Return (x, y) of the center of cell containing provided text 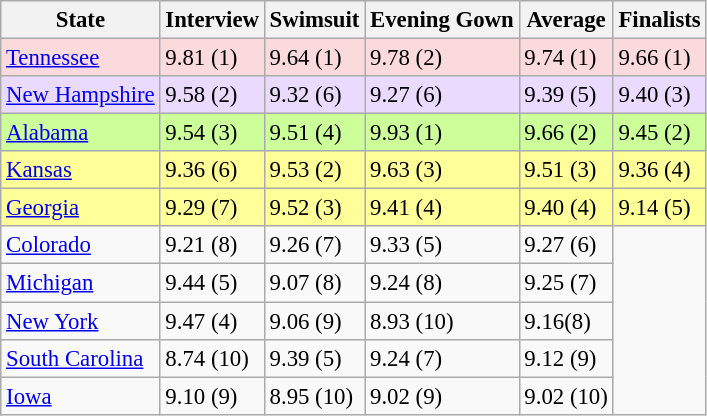
9.26 (7) (314, 245)
9.45 (2) (660, 133)
9.32 (6) (314, 95)
9.06 (9) (314, 321)
9.51 (4) (314, 133)
9.36 (6) (212, 170)
Finalists (660, 20)
9.58 (2) (212, 95)
9.14 (5) (660, 208)
9.47 (4) (212, 321)
9.74 (1) (566, 58)
9.40 (4) (566, 208)
Average (566, 20)
9.10 (9) (212, 396)
9.07 (8) (314, 283)
9.66 (2) (566, 133)
9.29 (7) (212, 208)
Alabama (80, 133)
9.78 (2) (442, 58)
9.52 (3) (314, 208)
Kansas (80, 170)
9.66 (1) (660, 58)
New York (80, 321)
9.41 (4) (442, 208)
9.16(8) (566, 321)
9.81 (1) (212, 58)
9.25 (7) (566, 283)
9.40 (3) (660, 95)
Iowa (80, 396)
9.12 (9) (566, 358)
8.74 (10) (212, 358)
9.53 (2) (314, 170)
9.33 (5) (442, 245)
Georgia (80, 208)
9.63 (3) (442, 170)
9.93 (1) (442, 133)
9.36 (4) (660, 170)
9.02 (10) (566, 396)
9.64 (1) (314, 58)
9.54 (3) (212, 133)
9.02 (9) (442, 396)
8.93 (10) (442, 321)
New Hampshire (80, 95)
8.95 (10) (314, 396)
Evening Gown (442, 20)
Michigan (80, 283)
9.24 (7) (442, 358)
Interview (212, 20)
Tennessee (80, 58)
9.21 (8) (212, 245)
South Carolina (80, 358)
State (80, 20)
9.44 (5) (212, 283)
Colorado (80, 245)
9.24 (8) (442, 283)
Swimsuit (314, 20)
9.51 (3) (566, 170)
